Provide the (x, y) coordinate of the cell's center where the given text is located.  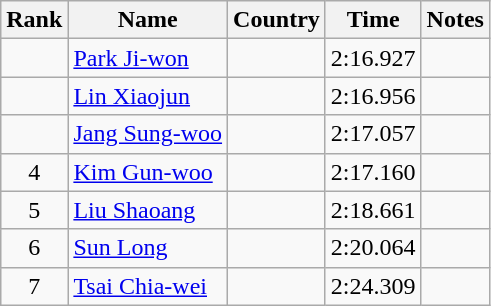
Notes (455, 20)
2:16.927 (373, 58)
Liu Shaoang (148, 210)
2:17.057 (373, 134)
Sun Long (148, 248)
2:24.309 (373, 286)
Name (148, 20)
6 (34, 248)
Park Ji-won (148, 58)
5 (34, 210)
Country (277, 20)
Rank (34, 20)
Kim Gun-woo (148, 172)
2:18.661 (373, 210)
Tsai Chia-wei (148, 286)
2:16.956 (373, 96)
4 (34, 172)
2:20.064 (373, 248)
7 (34, 286)
Jang Sung-woo (148, 134)
Time (373, 20)
2:17.160 (373, 172)
Lin Xiaojun (148, 96)
